Capture the cell that displays the provided text and extract its [x, y] central coordinate. 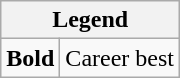
Legend [90, 20]
Bold [30, 58]
Career best [120, 58]
